For the text-containing cell, return its midpoint in (X, Y) coordinate format. 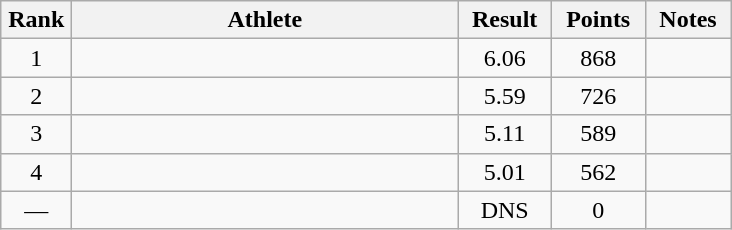
2 (36, 96)
562 (598, 172)
Rank (36, 20)
Points (598, 20)
— (36, 210)
5.01 (505, 172)
726 (598, 96)
5.59 (505, 96)
DNS (505, 210)
Athlete (265, 20)
5.11 (505, 134)
1 (36, 58)
589 (598, 134)
Notes (688, 20)
0 (598, 210)
6.06 (505, 58)
Result (505, 20)
868 (598, 58)
4 (36, 172)
3 (36, 134)
